Determine the [X, Y] coordinate at the center of the cell enclosing the given text.  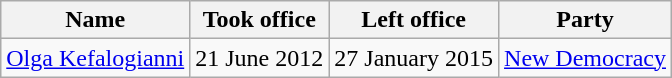
27 January 2015 [414, 58]
Olga Kefalogianni [96, 58]
Party [586, 20]
New Democracy [586, 58]
Left office [414, 20]
Took office [260, 20]
21 June 2012 [260, 58]
Name [96, 20]
